Determine the [x, y] coordinate at the center of the cell enclosing the given text.  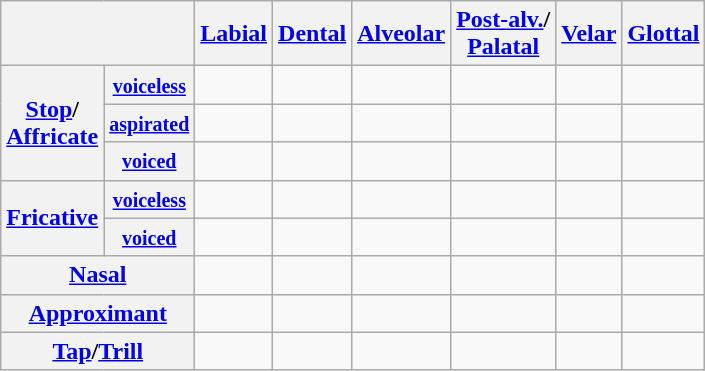
Approximant [98, 313]
Stop/Affricate [52, 123]
Alveolar [402, 34]
Tap/Trill [98, 351]
Glottal [664, 34]
Fricative [52, 218]
aspirated [150, 123]
Nasal [98, 275]
Dental [312, 34]
Labial [234, 34]
Post-alv./Palatal [504, 34]
Velar [589, 34]
